Output the [x, y] coordinate of the center of the cell containing the given text.  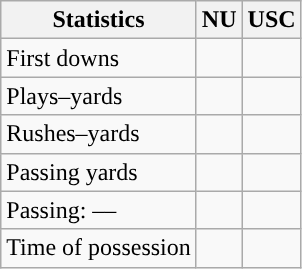
Time of possession [99, 248]
NU [219, 20]
USC [272, 20]
First downs [99, 58]
Rushes–yards [99, 134]
Passing yards [99, 172]
Plays–yards [99, 96]
Statistics [99, 20]
Passing: –– [99, 210]
